For the text-containing cell, return its midpoint in [X, Y] coordinate format. 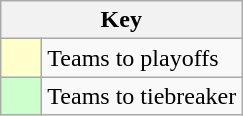
Teams to tiebreaker [142, 96]
Key [122, 20]
Teams to playoffs [142, 58]
